From the cell containing the given text, extract its center point as (x, y) coordinate. 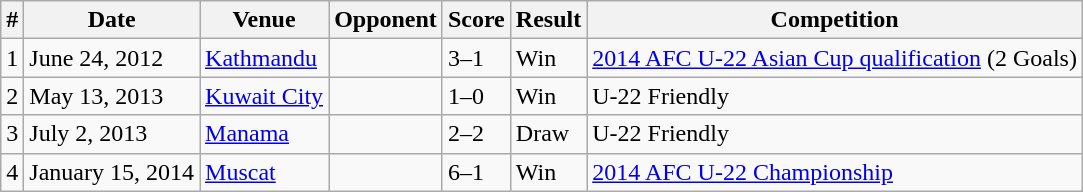
Draw (548, 134)
1 (12, 58)
July 2, 2013 (112, 134)
2–2 (476, 134)
June 24, 2012 (112, 58)
Kathmandu (264, 58)
1–0 (476, 96)
3 (12, 134)
6–1 (476, 172)
3–1 (476, 58)
4 (12, 172)
Date (112, 20)
Competition (835, 20)
2014 AFC U-22 Asian Cup qualification (2 Goals) (835, 58)
Score (476, 20)
2014 AFC U-22 Championship (835, 172)
Venue (264, 20)
2 (12, 96)
Muscat (264, 172)
May 13, 2013 (112, 96)
Kuwait City (264, 96)
Manama (264, 134)
Result (548, 20)
January 15, 2014 (112, 172)
Opponent (386, 20)
# (12, 20)
